Detect which cell encompasses the target text, then output its [X, Y] center coordinate. 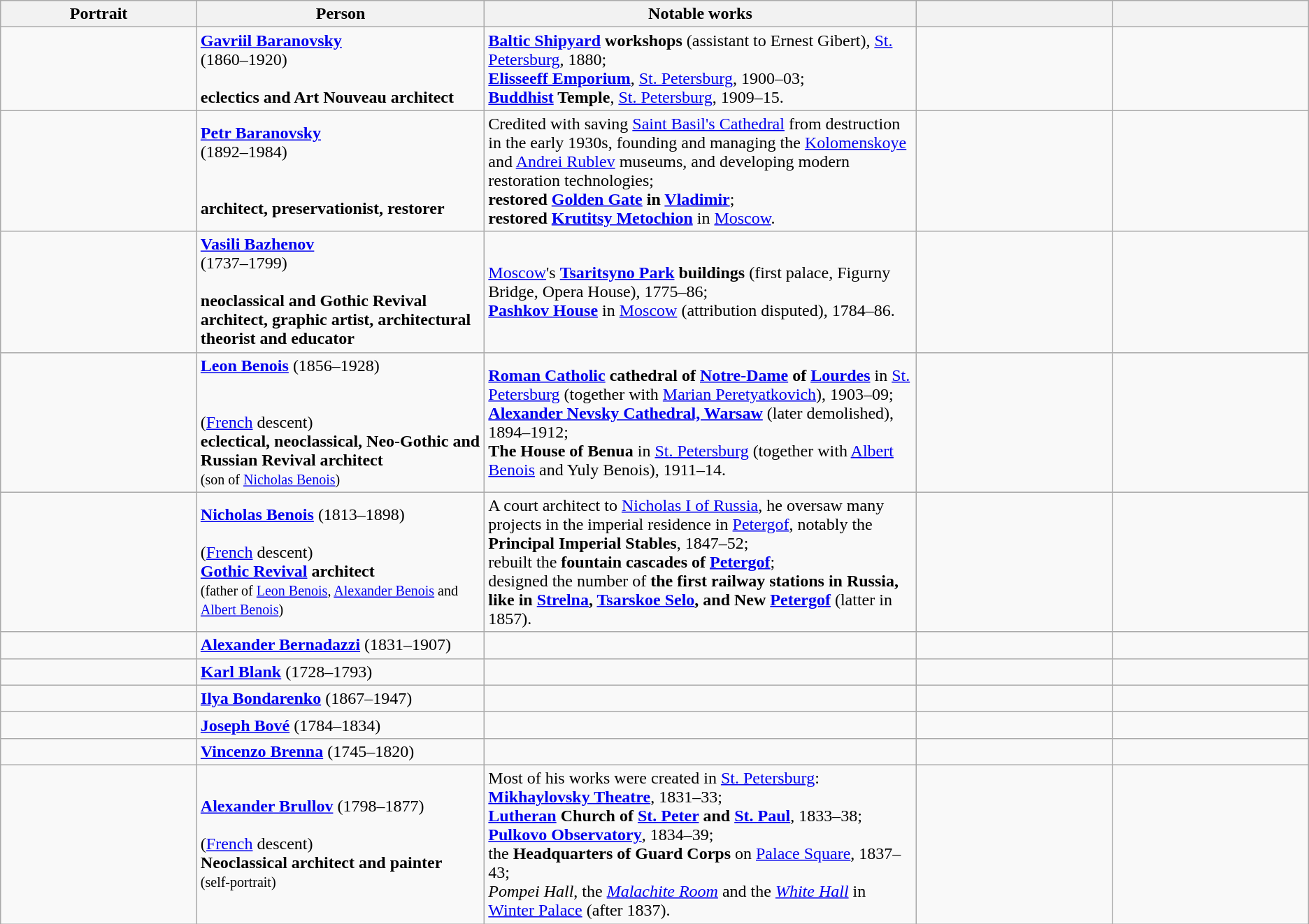
Leon Benois (1856–1928)(French descent)eclectical, neoclassical, Neo-Gothic and Russian Revival architect(son of Nicholas Benois) [340, 422]
Petr Baranovsky(1892–1984)architect, preservationist, restorer [340, 171]
Alexander Bernadazzi (1831–1907) [340, 645]
Notable works [701, 14]
Vasili Bazhenov (1737–1799)neoclassical and Gothic Revival architect, graphic artist, architectural theorist and educator [340, 292]
Alexander Brullov (1798–1877)(French descent)Neoclassical architect and painter(self-portrait) [340, 844]
Ilya Bondarenko (1867–1947) [340, 698]
Moscow's Tsaritsyno Park buildings (first palace, Figurny Bridge, Opera House), 1775–86;Pashkov House in Moscow (attribution disputed), 1784–86. [701, 292]
Gavriil Baranovsky (1860–1920)eclectics and Art Nouveau architect [340, 68]
Nicholas Benois (1813–1898)(French descent)Gothic Revival architect(father of Leon Benois, Alexander Benois and Albert Benois) [340, 562]
Portrait [99, 14]
Joseph Bové (1784–1834) [340, 725]
Karl Blank (1728–1793) [340, 672]
Person [340, 14]
Vincenzo Brenna (1745–1820) [340, 751]
